Extract the [x, y] coordinate from the center of the cell holding the provided text.  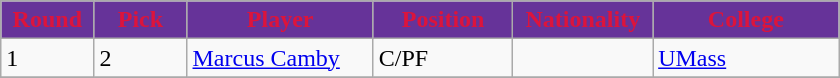
Pick [140, 20]
Round [48, 20]
Player [280, 20]
College [746, 20]
Marcus Camby [280, 58]
C/PF [443, 58]
UMass [746, 58]
2 [140, 58]
Position [443, 20]
1 [48, 58]
Nationality [583, 20]
